Scan for the cell matching the given text and deliver its [x, y] coordinate at center. 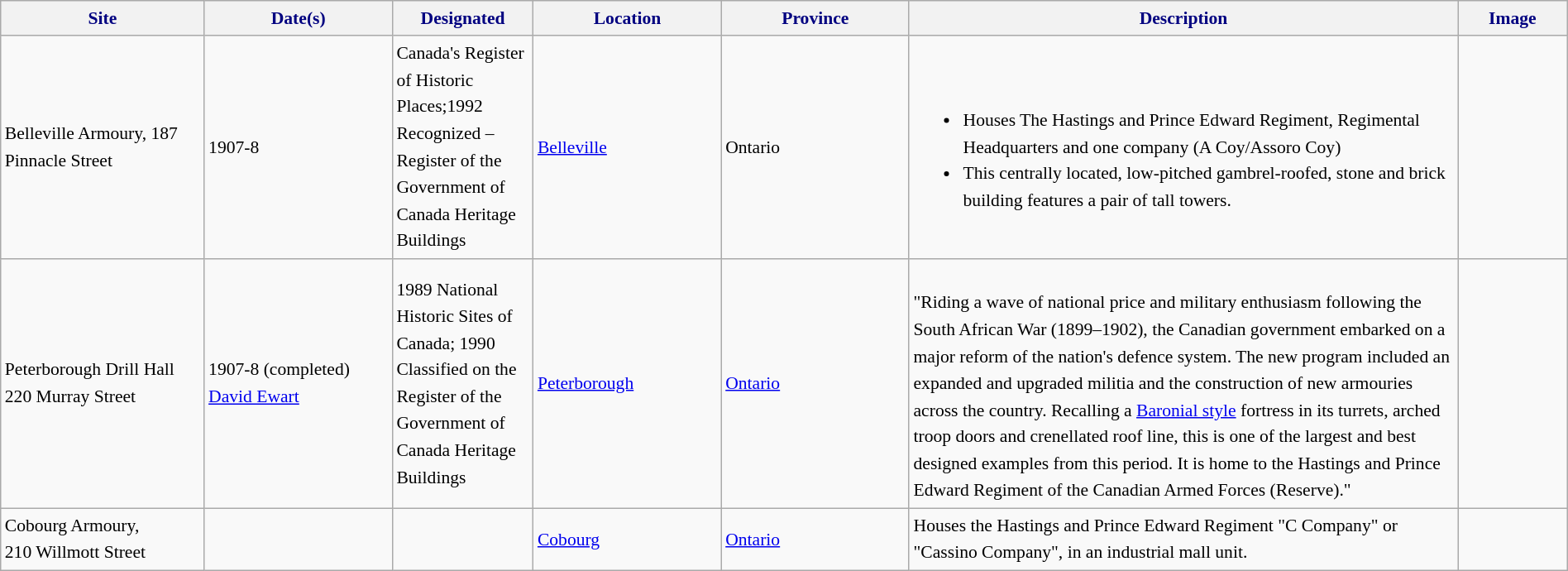
Description [1183, 18]
Cobourg [627, 540]
Image [1513, 18]
Province [815, 18]
Designated [462, 18]
Peterborough Drill Hall220 Murray Street [103, 384]
Date(s) [298, 18]
1989 National Historic Sites of Canada; 1990 Classified on the Register of the Government of Canada Heritage Buildings [462, 384]
Belleville [627, 147]
Cobourg Armoury,210 Willmott Street [103, 540]
Belleville Armoury, 187 Pinnacle Street [103, 147]
Peterborough [627, 384]
Location [627, 18]
Site [103, 18]
1907-8 (completed) David Ewart [298, 384]
Canada's Register of Historic Places;1992 Recognized – Register of the Government of Canada Heritage Buildings [462, 147]
Houses the Hastings and Prince Edward Regiment "C Company" or "Cassino Company", in an industrial mall unit. [1183, 540]
1907-8 [298, 147]
